Identify which cell holds the provided text, then report its [X, Y] central coordinate. 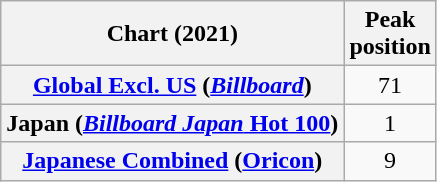
Chart (2021) [172, 34]
Japan (Billboard Japan Hot 100) [172, 123]
1 [390, 123]
Japanese Combined (Oricon) [172, 161]
9 [390, 161]
Global Excl. US (Billboard) [172, 85]
Peakposition [390, 34]
71 [390, 85]
